Identify which cell holds the provided text, then report its (x, y) central coordinate. 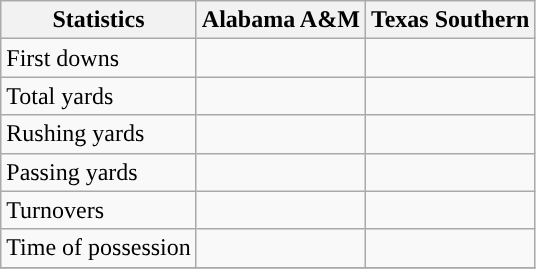
Time of possession (99, 248)
Turnovers (99, 210)
Statistics (99, 20)
Total yards (99, 96)
Alabama A&M (280, 20)
Rushing yards (99, 134)
First downs (99, 58)
Texas Southern (450, 20)
Passing yards (99, 172)
